Identify which cell holds the provided text, then report its (x, y) central coordinate. 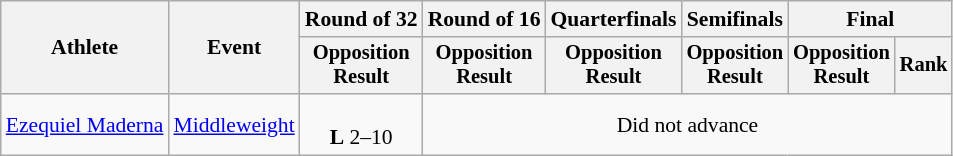
Rank (924, 66)
Event (234, 48)
Round of 16 (484, 19)
Final (870, 19)
Ezequiel Maderna (85, 124)
Middleweight (234, 124)
Quarterfinals (614, 19)
Athlete (85, 48)
L 2–10 (362, 124)
Semifinals (736, 19)
Did not advance (688, 124)
Round of 32 (362, 19)
